Return [x, y] of the center of cell containing provided text 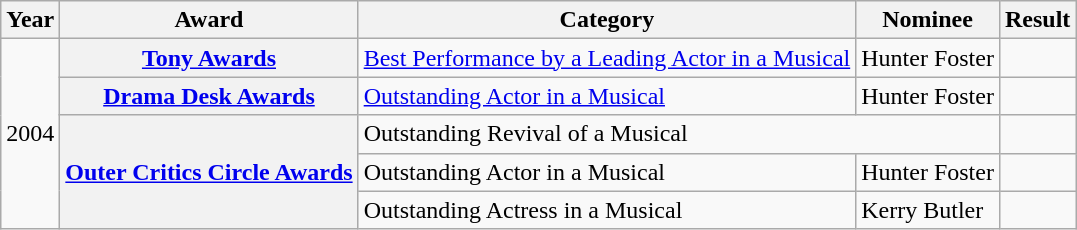
Category [607, 20]
Outer Critics Circle Awards [209, 172]
Drama Desk Awards [209, 96]
Best Performance by a Leading Actor in a Musical [607, 58]
Kerry Butler [928, 210]
Award [209, 20]
Result [1037, 20]
Outstanding Revival of a Musical [678, 134]
2004 [30, 134]
Nominee [928, 20]
Outstanding Actress in a Musical [607, 210]
Year [30, 20]
Tony Awards [209, 58]
